Provide the (x, y) coordinate of the cell's center where the given text is located.  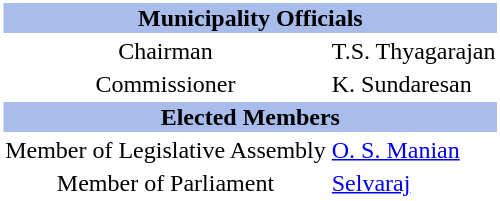
Member of Legislative Assembly (166, 150)
Member of Parliament (166, 183)
K. Sundaresan (414, 84)
Selvaraj (414, 183)
O. S. Manian (414, 150)
Commissioner (166, 84)
Elected Members (250, 117)
T.S. Thyagarajan (414, 51)
Municipality Officials (250, 18)
Chairman (166, 51)
